From the cell containing the given text, extract its center point as [X, Y] coordinate. 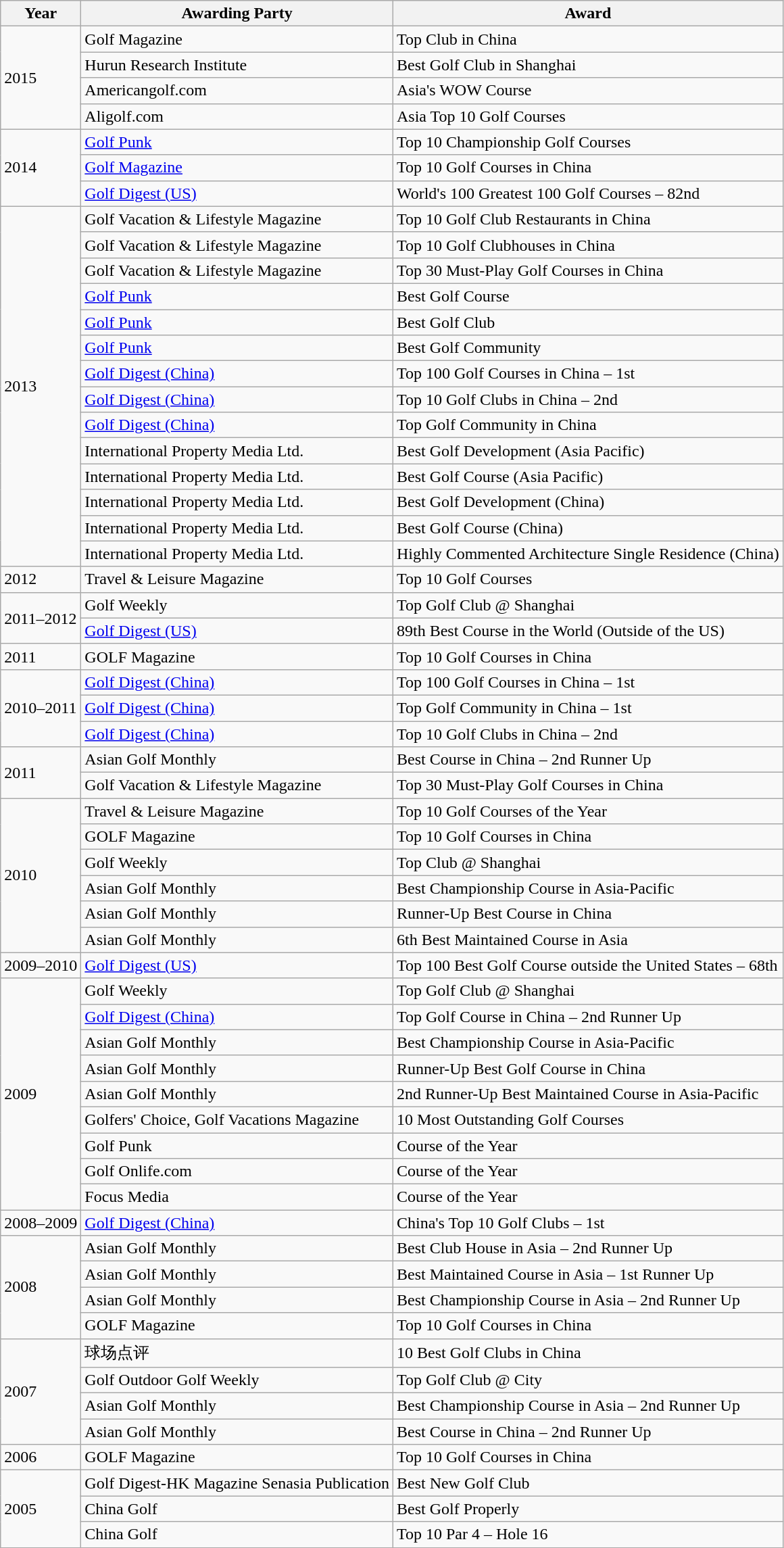
Highly Commented Architecture Single Residence (China) [588, 554]
Best Golf Course (China) [588, 528]
2013 [41, 387]
Best Golf Community [588, 348]
2006 [41, 1457]
Top 10 Golf Courses of the Year [588, 811]
Hurun Research Institute [237, 65]
Top 10 Golf Club Restaurants in China [588, 219]
Best Club House in Asia – 2nd Runner Up [588, 1249]
2011–2012 [41, 618]
Year [41, 14]
Top 10 Championship Golf Courses [588, 142]
Top Golf Course in China – 2nd Runner Up [588, 1017]
China's Top 10 Golf Clubs – 1st [588, 1223]
World's 100 Greatest 100 Golf Courses – 82nd [588, 193]
Best Golf Development (China) [588, 502]
Runner-Up Best Course in China [588, 914]
Golf Onlife.com [237, 1171]
Award [588, 14]
Best New Golf Club [588, 1483]
球场点评 [237, 1353]
10 Most Outstanding Golf Courses [588, 1119]
2nd Runner-Up Best Maintained Course in Asia-Pacific [588, 1094]
2012 [41, 579]
Top 10 Golf Clubhouses in China [588, 245]
2009 [41, 1094]
Top 100 Best Golf Course outside the United States – 68th [588, 965]
2014 [41, 168]
Focus Media [237, 1197]
Asia's WOW Course [588, 91]
10 Best Golf Clubs in China [588, 1353]
2015 [41, 78]
Best Golf Properly [588, 1509]
Top Golf Club @ City [588, 1380]
Golf Outdoor Golf Weekly [237, 1380]
Top 10 Par 4 – Hole 16 [588, 1534]
Best Maintained Course in Asia – 1st Runner Up [588, 1274]
2010 [41, 875]
Best Golf Club in Shanghai [588, 65]
Top 10 Golf Courses [588, 579]
Asia Top 10 Golf Courses [588, 116]
Top Golf Community in China [588, 425]
Top Golf Community in China – 1st [588, 708]
2007 [41, 1391]
Americangolf.com [237, 91]
Top Club @ Shanghai [588, 863]
6th Best Maintained Course in Asia [588, 940]
Best Golf Club [588, 322]
2010–2011 [41, 708]
Golf Digest-HK Magazine Senasia Publication [237, 1483]
2009–2010 [41, 965]
2005 [41, 1509]
Top Club in China [588, 39]
Best Golf Course (Asia Pacific) [588, 477]
Aligolf.com [237, 116]
2008 [41, 1287]
Awarding Party [237, 14]
Golfers' Choice, Golf Vacations Magazine [237, 1119]
Runner-Up Best Golf Course in China [588, 1068]
89th Best Course in the World (Outside of the US) [588, 631]
Best Golf Course [588, 296]
2008–2009 [41, 1223]
Best Golf Development (Asia Pacific) [588, 451]
